Determine the (X, Y) coordinate at the center of the cell enclosing the given text.  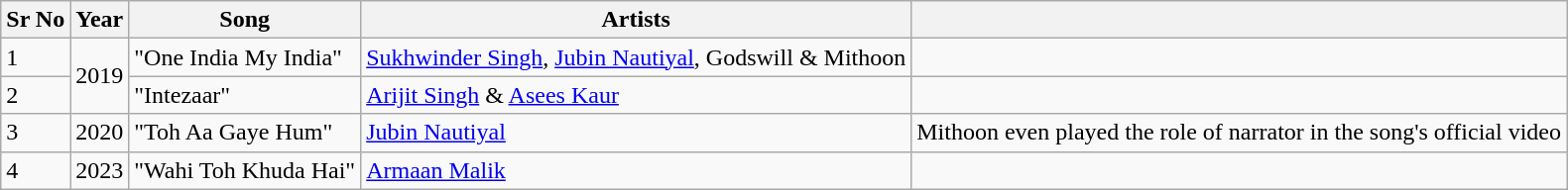
Artists (637, 20)
3 (36, 133)
2 (36, 95)
Sr No (36, 20)
"Intezaar" (245, 95)
"One India My India" (245, 57)
"Wahi Toh Khuda Hai" (245, 170)
2023 (99, 170)
Year (99, 20)
Arijit Singh & Asees Kaur (637, 95)
Song (245, 20)
2019 (99, 76)
Armaan Malik (637, 170)
Jubin Nautiyal (637, 133)
1 (36, 57)
"Toh Aa Gaye Hum" (245, 133)
2020 (99, 133)
4 (36, 170)
Sukhwinder Singh, Jubin Nautiyal, Godswill & Mithoon (637, 57)
Mithoon even played the role of narrator in the song's official video (1240, 133)
